For the text-containing cell, return its midpoint in (x, y) coordinate format. 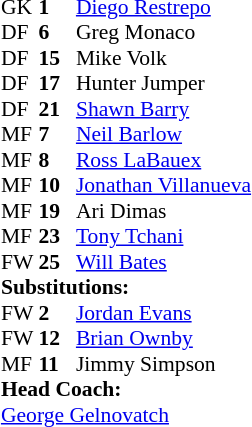
Will Bates (164, 262)
19 (57, 211)
10 (57, 185)
17 (57, 83)
Neil Barlow (164, 135)
Hunter Jumper (164, 83)
Ross LaBauex (164, 160)
Substitutions: (126, 287)
12 (57, 339)
21 (57, 109)
Ari Dimas (164, 211)
Mike Volk (164, 58)
15 (57, 58)
25 (57, 262)
23 (57, 237)
Head Coach: (126, 389)
6 (57, 33)
Shawn Barry (164, 109)
Jonathan Villanueva (164, 185)
Greg Monaco (164, 33)
11 (57, 364)
Brian Ownby (164, 339)
Jordan Evans (164, 313)
Jimmy Simpson (164, 364)
2 (57, 313)
Tony Tchani (164, 237)
8 (57, 160)
7 (57, 135)
